Output the (x, y) coordinate of the center of the cell containing the given text.  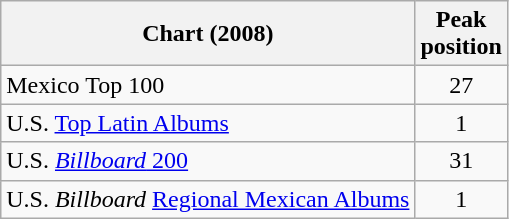
U.S. Billboard Regional Mexican Albums (208, 199)
Peakposition (461, 34)
U.S. Billboard 200 (208, 161)
31 (461, 161)
Chart (2008) (208, 34)
Mexico Top 100 (208, 85)
27 (461, 85)
U.S. Top Latin Albums (208, 123)
